Locate the cell with the specified text and output its [X, Y] center coordinate. 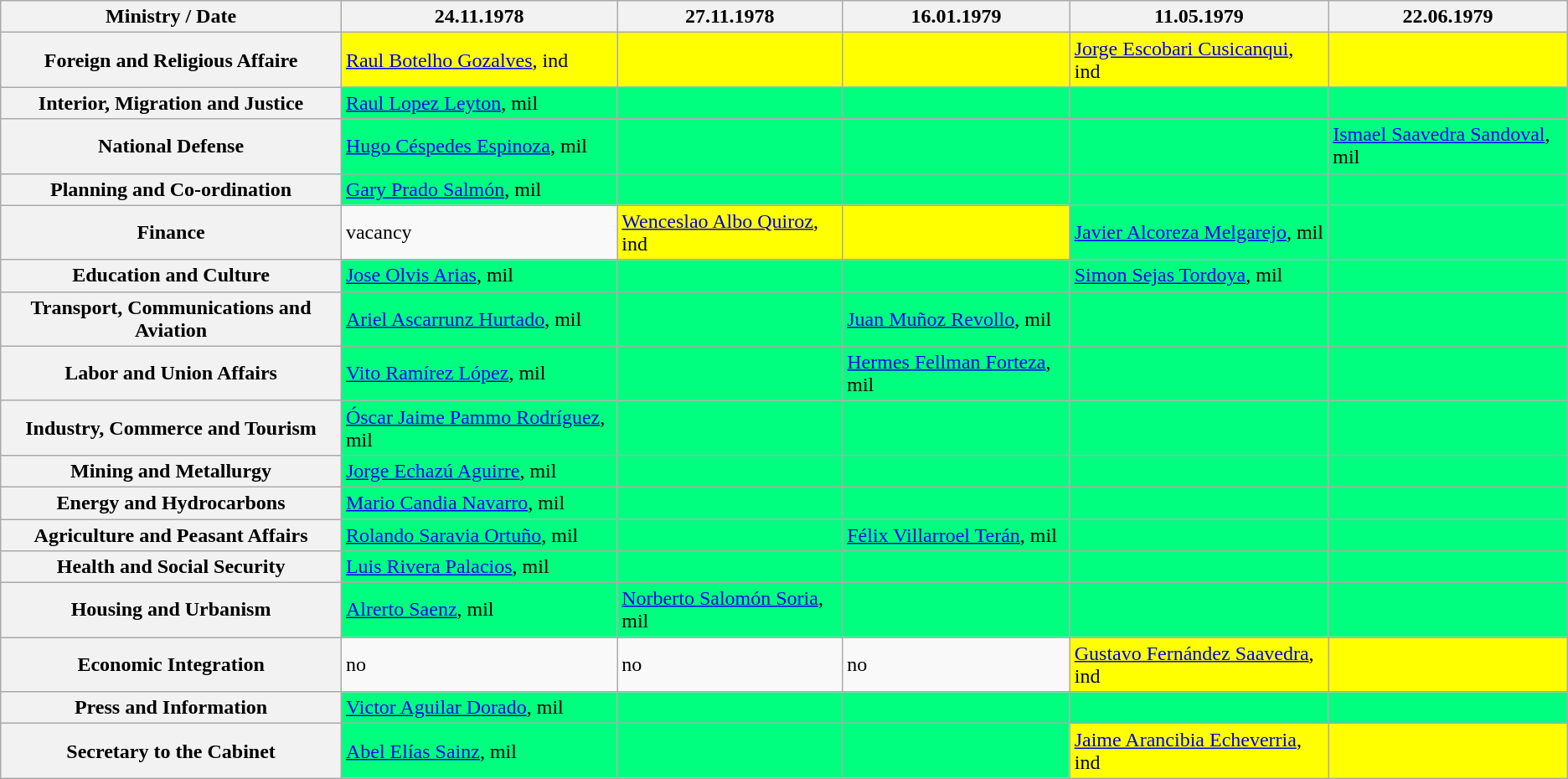
National Defense [171, 146]
27.11.1978 [730, 17]
Gustavo Fernández Saavedra, ind [1199, 665]
Energy and Hydrocarbons [171, 503]
Health and Social Security [171, 567]
Norberto Salomón Soria, mil [730, 610]
22.06.1979 [1448, 17]
Hugo Céspedes Espinoza, mil [479, 146]
Interior, Migration and Justice [171, 103]
Jorge Escobari Cusicanqui, ind [1199, 60]
Óscar Jaime Pammo Rodríguez, mil [479, 427]
Secretary to the Cabinet [171, 751]
16.01.1979 [957, 17]
Félix Villarroel Terán, mil [957, 535]
Mining and Metallurgy [171, 471]
Juan Muñoz Revollo, mil [957, 318]
Jaime Arancibia Echeverria, ind [1199, 751]
Economic Integration [171, 665]
Agriculture and Peasant Affairs [171, 535]
Education and Culture [171, 276]
Industry, Commerce and Tourism [171, 427]
Simon Sejas Tordoya, mil [1199, 276]
Rolando Saravia Ortuño, mil [479, 535]
Hermes Fellman Forteza, mil [957, 374]
11.05.1979 [1199, 17]
Press and Information [171, 708]
Transport, Communications and Aviation [171, 318]
Raul Lopez Leyton, mil [479, 103]
Javier Alcoreza Melgarejo, mil [1199, 233]
Finance [171, 233]
Ismael Saavedra Sandoval, mil [1448, 146]
Planning and Co-ordination [171, 189]
Raul Botelho Gozalves, ind [479, 60]
Wenceslao Albo Quiroz, ind [730, 233]
Labor and Union Affairs [171, 374]
Foreign and Religious Affaire [171, 60]
Alrerto Saenz, mil [479, 610]
Gary Prado Salmón, mil [479, 189]
Jorge Echazú Aguirre, mil [479, 471]
Vito Ramírez López, mil [479, 374]
Ministry / Date [171, 17]
vacancy [479, 233]
Ariel Ascarrunz Hurtado, mil [479, 318]
Mario Candia Navarro, mil [479, 503]
Luis Rivera Palacios, mil [479, 567]
Victor Aguilar Dorado, mil [479, 708]
Housing and Urbanism [171, 610]
24.11.1978 [479, 17]
Abel Elías Sainz, mil [479, 751]
Jose Olvis Arias, mil [479, 276]
